From the cell containing the given text, extract its center point as [X, Y] coordinate. 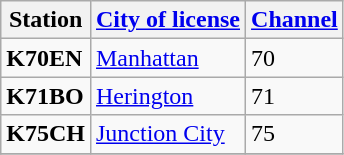
Junction City [168, 134]
Herington [168, 96]
70 [295, 58]
71 [295, 96]
Station [46, 20]
K70EN [46, 58]
K71BO [46, 96]
Manhattan [168, 58]
City of license [168, 20]
Channel [295, 20]
75 [295, 134]
K75CH [46, 134]
